Determine the [x, y] coordinate at the center of the cell enclosing the given text.  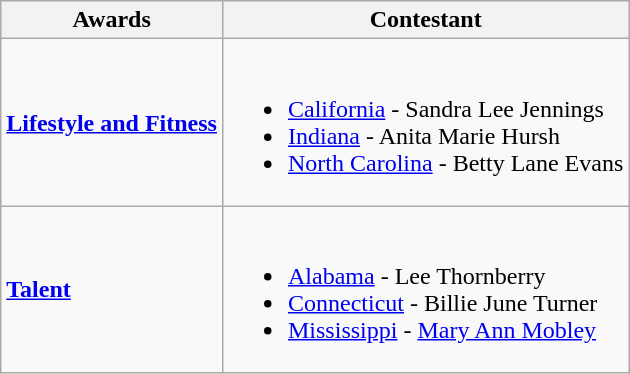
Alabama - Lee Thornberry Connecticut - Billie June Turner Mississippi - Mary Ann Mobley [425, 290]
Talent [112, 290]
California - Sandra Lee Jennings Indiana - Anita Marie Hursh North Carolina - Betty Lane Evans [425, 122]
Contestant [425, 20]
Awards [112, 20]
Lifestyle and Fitness [112, 122]
